Return the (X, Y) coordinate for the center point of the cell that contains the specified text.  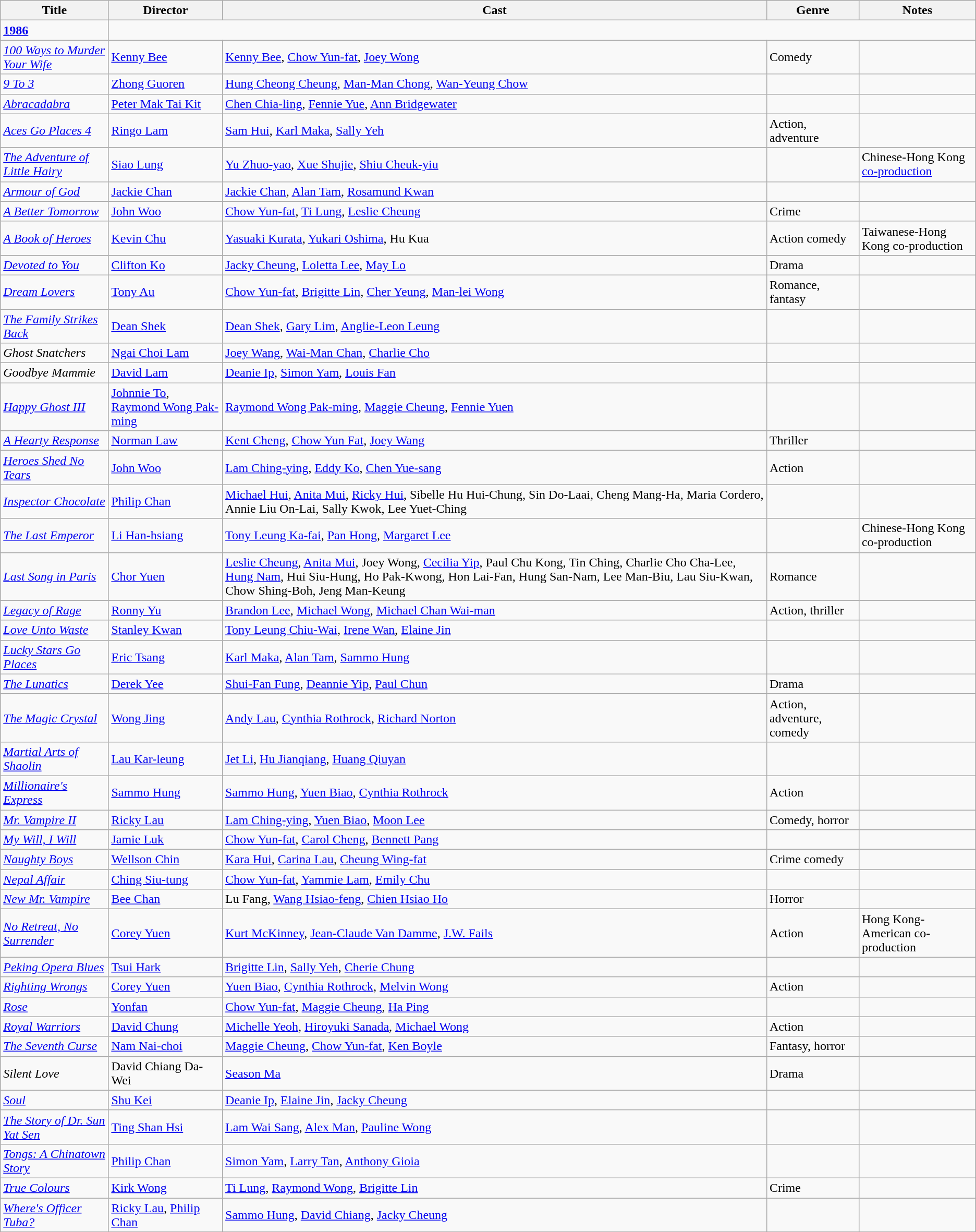
The Magic Crystal (54, 718)
Lucky Stars Go Places (54, 657)
Maggie Cheung, Chow Yun-fat, Ken Boyle (495, 1046)
Joey Wang, Wai-Man Chan, Charlie Cho (495, 353)
Romance, fantasy (812, 292)
Raymond Wong Pak-ming, Maggie Cheung, Fennie Yuen (495, 407)
Eric Tsang (166, 657)
Jackie Chan, Alan Tam, Rosamund Kwan (495, 191)
Ricky Lau, Philip Chan (166, 1214)
Inspector Chocolate (54, 502)
Action, adventure (812, 130)
Tony Leung Ka-fai, Pan Hong, Margaret Lee (495, 535)
Chow Yun-fat, Ti Lung, Leslie Cheung (495, 211)
Tsui Hark (166, 967)
Ngai Choi Lam (166, 353)
Millionaire's Express (54, 793)
Dream Lovers (54, 292)
New Mr. Vampire (54, 899)
Kent Cheng, Chow Yun Fat, Joey Wang (495, 441)
Crime comedy (812, 860)
9 To 3 (54, 84)
Kurt McKinney, Jean-Claude Van Damme, J.W. Fails (495, 933)
Notes (917, 10)
Royal Warriors (54, 1026)
Chen Chia-ling, Fennie Yue, Ann Bridgewater (495, 104)
Bee Chan (166, 899)
Hong Kong-American co-production (917, 933)
Johnnie To, Raymond Wong Pak-ming (166, 407)
No Retreat, No Surrender (54, 933)
The Seventh Curse (54, 1046)
The Adventure of Little Hairy (54, 165)
Ghost Snatchers (54, 353)
Kevin Chu (166, 238)
Kenny Bee, Chow Yun-fat, Joey Wong (495, 57)
Stanley Kwan (166, 630)
Karl Maka, Alan Tam, Sammo Hung (495, 657)
Shui-Fan Fung, Deannie Yip, Paul Chun (495, 684)
Sammo Hung, David Chiang, Jacky Cheung (495, 1214)
The Family Strikes Back (54, 325)
Naughty Boys (54, 860)
Yonfan (166, 1007)
Peking Opera Blues (54, 967)
Taiwanese-Hong Kong co-production (917, 238)
The Lunatics (54, 684)
Tony Leung Chiu-Wai, Irene Wan, Elaine Jin (495, 630)
Deanie Ip, Simon Yam, Louis Fan (495, 373)
Lu Fang, Wang Hsiao-feng, Chien Hsiao Ho (495, 899)
Nepal Affair (54, 879)
Wellson Chin (166, 860)
Devoted to You (54, 265)
Romance (812, 576)
Jacky Cheung, Loletta Lee, May Lo (495, 265)
Comedy, horror (812, 819)
The Story of Dr. Sun Yat Sen (54, 1127)
Ching Siu-tung (166, 879)
Chow Yun-fat, Yammie Lam, Emily Chu (495, 879)
Ricky Lau (166, 819)
A Better Tomorrow (54, 211)
Armour of God (54, 191)
Goodbye Mammie (54, 373)
David Lam (166, 373)
Action comedy (812, 238)
Clifton Ko (166, 265)
Lam Wai Sang, Alex Man, Pauline Wong (495, 1127)
Tony Au (166, 292)
Director (166, 10)
Andy Lau, Cynthia Rothrock, Richard Norton (495, 718)
Happy Ghost III (54, 407)
Sammo Hung, Yuen Biao, Cynthia Rothrock (495, 793)
Season Ma (495, 1073)
Ting Shan Hsi (166, 1127)
Rose (54, 1007)
Derek Yee (166, 684)
Chow Yun-fat, Maggie Cheung, Ha Ping (495, 1007)
Soul (54, 1100)
Jamie Luk (166, 840)
Mr. Vampire II (54, 819)
Zhong Guoren (166, 84)
100 Ways to Murder Your Wife (54, 57)
Brandon Lee, Michael Wong, Michael Chan Wai-man (495, 610)
Michelle Yeoh, Hiroyuki Sanada, Michael Wong (495, 1026)
Chow Yun-fat, Brigitte Lin, Cher Yeung, Man-lei Wong (495, 292)
Heroes Shed No Tears (54, 467)
Ti Lung, Raymond Wong, Brigitte Lin (495, 1188)
Fantasy, horror (812, 1046)
Jackie Chan (166, 191)
Love Unto Waste (54, 630)
Genre (812, 10)
Action, adventure, comedy (812, 718)
A Hearty Response (54, 441)
Kara Hui, Carina Lau, Cheung Wing-fat (495, 860)
True Colours (54, 1188)
Where's Officer Tuba? (54, 1214)
Dean Shek, Gary Lim, Anglie-Leon Leung (495, 325)
A Book of Heroes (54, 238)
Peter Mak Tai Kit (166, 104)
Deanie Ip, Elaine Jin, Jacky Cheung (495, 1100)
David Chiang Da-Wei (166, 1073)
Ringo Lam (166, 130)
Nam Nai-choi (166, 1046)
Jet Li, Hu Jianqiang, Huang Qiuyan (495, 758)
Dean Shek (166, 325)
Yu Zhuo-yao, Xue Shujie, Shiu Cheuk-yiu (495, 165)
Li Han-hsiang (166, 535)
Comedy (812, 57)
Sam Hui, Karl Maka, Sally Yeh (495, 130)
Siao Lung (166, 165)
Lam Ching-ying, Eddy Ko, Chen Yue-sang (495, 467)
Kenny Bee (166, 57)
Brigitte Lin, Sally Yeh, Cherie Chung (495, 967)
Michael Hui, Anita Mui, Ricky Hui, Sibelle Hu Hui-Chung, Sin Do-Laai, Cheng Mang-Ha, Maria Cordero, Annie Liu On-Lai, Sally Kwok, Lee Yuet-Ching (495, 502)
Lam Ching-ying, Yuen Biao, Moon Lee (495, 819)
Hung Cheong Cheung, Man-Man Chong, Wan-Yeung Chow (495, 84)
Title (54, 10)
Chor Yuen (166, 576)
David Chung (166, 1026)
Yuen Biao, Cynthia Rothrock, Melvin Wong (495, 987)
Chow Yun-fat, Carol Cheng, Bennett Pang (495, 840)
The Last Emperor (54, 535)
Silent Love (54, 1073)
Cast (495, 10)
Legacy of Rage (54, 610)
Sammo Hung (166, 793)
Norman Law (166, 441)
Yasuaki Kurata, Yukari Oshima, Hu Kua (495, 238)
1986 (54, 30)
Simon Yam, Larry Tan, Anthony Gioia (495, 1161)
Martial Arts of Shaolin (54, 758)
Shu Kei (166, 1100)
My Will, I Will (54, 840)
Kirk Wong (166, 1188)
Ronny Yu (166, 610)
Last Song in Paris (54, 576)
Aces Go Places 4 (54, 130)
Wong Jing (166, 718)
Tongs: A Chinatown Story (54, 1161)
Righting Wrongs (54, 987)
Horror (812, 899)
Lau Kar-leung (166, 758)
Thriller (812, 441)
Abracadabra (54, 104)
Action, thriller (812, 610)
